Pinpoint the cell where the given text exists, returning its [x, y] midpoint coordinate. 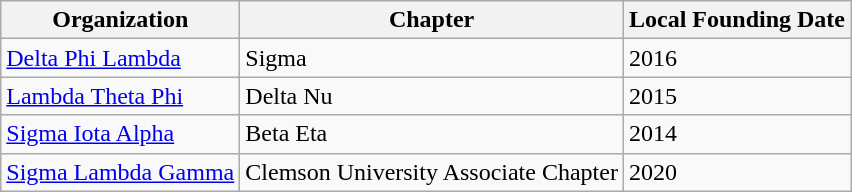
2014 [736, 134]
2015 [736, 96]
Delta Nu [432, 96]
2020 [736, 172]
Sigma Iota Alpha [120, 134]
Clemson University Associate Chapter [432, 172]
Chapter [432, 20]
Lambda Theta Phi [120, 96]
Beta Eta [432, 134]
2016 [736, 58]
Sigma [432, 58]
Sigma Lambda Gamma [120, 172]
Local Founding Date [736, 20]
Organization [120, 20]
Delta Phi Lambda [120, 58]
